Scan for the cell matching the given text and deliver its (X, Y) coordinate at center. 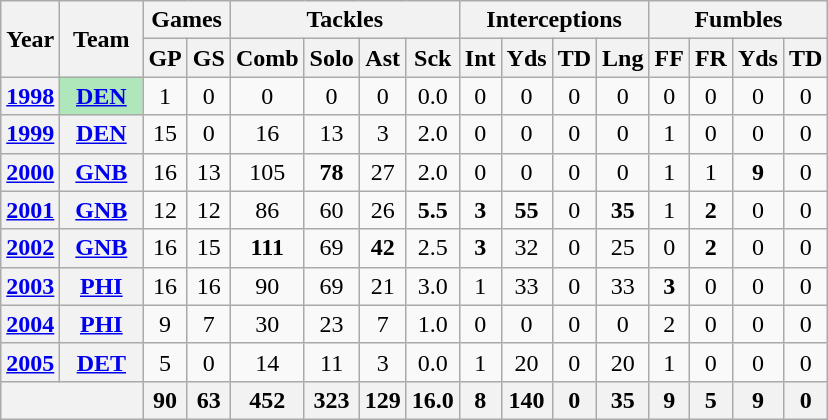
GP (165, 58)
23 (332, 324)
14 (267, 362)
2004 (30, 324)
1.0 (432, 324)
2000 (30, 172)
2005 (30, 362)
Interceptions (554, 20)
42 (382, 248)
21 (382, 286)
DET (102, 362)
Comb (267, 58)
Fumbles (738, 20)
1998 (30, 96)
GS (208, 58)
2002 (30, 248)
27 (382, 172)
452 (267, 400)
Lng (623, 58)
323 (332, 400)
Sck (432, 58)
3.0 (432, 286)
11 (332, 362)
Int (480, 58)
2.5 (432, 248)
16.0 (432, 400)
55 (526, 210)
129 (382, 400)
32 (526, 248)
FR (710, 58)
Year (30, 39)
2001 (30, 210)
111 (267, 248)
Solo (332, 58)
2003 (30, 286)
30 (267, 324)
5.5 (432, 210)
8 (480, 400)
60 (332, 210)
140 (526, 400)
FF (669, 58)
86 (267, 210)
26 (382, 210)
63 (208, 400)
25 (623, 248)
78 (332, 172)
Tackles (344, 20)
Ast (382, 58)
Games (186, 20)
Team (102, 39)
1999 (30, 134)
105 (267, 172)
